Locate the cell with the specified text and output its (x, y) center coordinate. 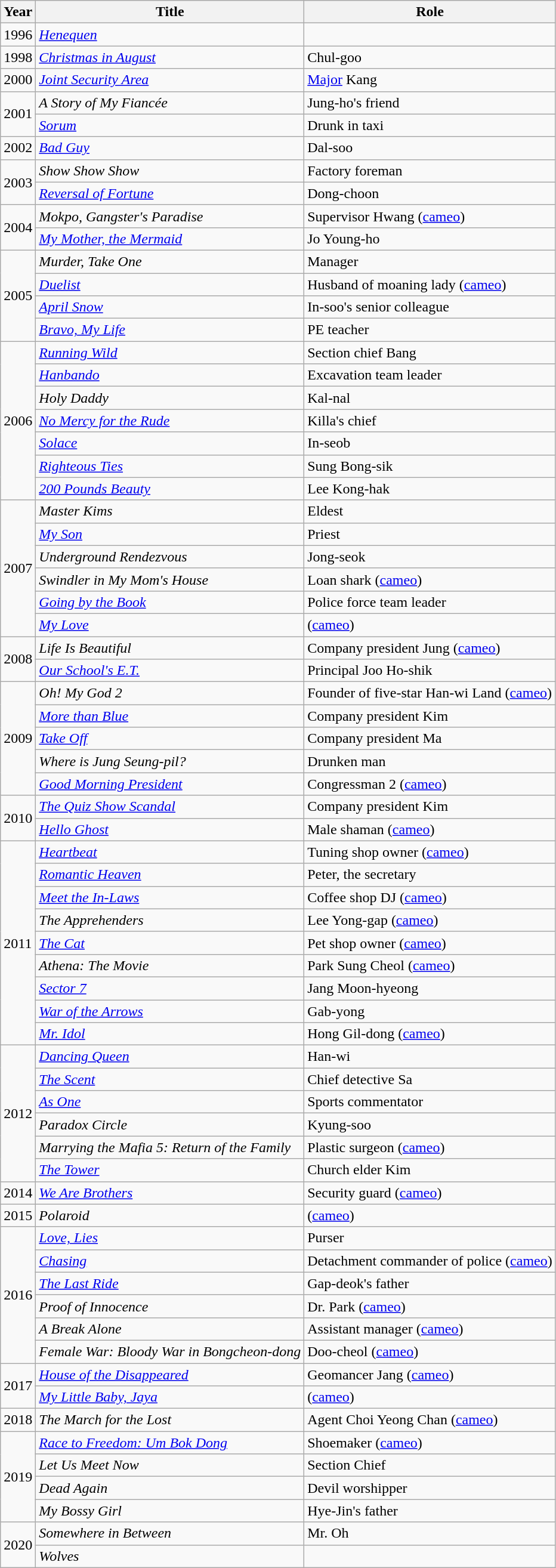
1996 (18, 35)
Church elder Kim (430, 1170)
Meet the In-Laws (170, 897)
Drunken man (430, 761)
Oh! My God 2 (170, 693)
Shoemaker (cameo) (430, 1443)
The Tower (170, 1170)
200 Pounds Beauty (170, 489)
Section Chief (430, 1465)
Hanbando (170, 375)
My Son (170, 534)
Let Us Meet Now (170, 1465)
Swindler in My Mom's House (170, 579)
Kal-nal (430, 398)
Chief detective Sa (430, 1079)
Female War: Bloody War in Bongcheon-dong (170, 1351)
Hong Gil-dong (cameo) (430, 1034)
Going by the Book (170, 602)
Solace (170, 443)
Righteous Ties (170, 466)
Mr. Oh (430, 1533)
Year (18, 12)
Agent Choi Yeong Chan (cameo) (430, 1420)
Holy Daddy (170, 398)
Sung Bong-sik (430, 466)
Life Is Beautiful (170, 647)
Gab-yong (430, 1011)
2018 (18, 1420)
2020 (18, 1545)
Husband of moaning lady (cameo) (430, 285)
Title (170, 12)
Founder of five-star Han-wi Land (cameo) (430, 693)
Christmas in August (170, 57)
Reversal of Fortune (170, 193)
2000 (18, 80)
2019 (18, 1477)
Murder, Take One (170, 261)
Security guard (cameo) (430, 1193)
Paradox Circle (170, 1125)
My Bossy Girl (170, 1511)
Mr. Idol (170, 1034)
Take Off (170, 739)
Love, Lies (170, 1238)
Jang Moon-hyeong (430, 988)
2014 (18, 1193)
Race to Freedom: Um Bok Dong (170, 1443)
Sector 7 (170, 988)
Hello Ghost (170, 829)
Polaroid (170, 1215)
Hye-Jin's father (430, 1511)
In-seob (430, 443)
Company president Jung (cameo) (430, 647)
Han-wi (430, 1057)
Jung-ho's friend (430, 103)
2001 (18, 114)
Underground Rendezvous (170, 557)
As One (170, 1102)
Eldest (430, 511)
Congressman 2 (cameo) (430, 784)
My Love (170, 625)
More than Blue (170, 716)
Good Morning President (170, 784)
War of the Arrows (170, 1011)
Somewhere in Between (170, 1533)
Sorum (170, 125)
Pet shop owner (cameo) (430, 943)
Role (430, 12)
Jo Young-ho (430, 239)
Supervisor Hwang (cameo) (430, 216)
Chul-goo (430, 57)
2002 (18, 148)
Dead Again (170, 1488)
Company president Ma (430, 739)
The Last Ride (170, 1283)
Marrying the Mafia 5: Return of the Family (170, 1147)
In-soo's senior colleague (430, 307)
The Quiz Show Scandal (170, 807)
Proof of Innocence (170, 1306)
Killa's chief (430, 421)
Sports commentator (430, 1102)
My Mother, the Mermaid (170, 239)
2007 (18, 568)
Section chief Bang (430, 353)
Athena: The Movie (170, 965)
Purser (430, 1238)
Chasing (170, 1261)
Geomancer Jang (cameo) (430, 1374)
A Story of My Fiancée (170, 103)
Loan shark (cameo) (430, 579)
Running Wild (170, 353)
PE teacher (430, 330)
Heartbeat (170, 852)
The Cat (170, 943)
Where is Jung Seung-pil? (170, 761)
Excavation team leader (430, 375)
Dancing Queen (170, 1057)
Dong-choon (430, 193)
House of the Disappeared (170, 1374)
Master Kims (170, 511)
Henequen (170, 35)
Show Show Show (170, 171)
Dal-soo (430, 148)
Coffee shop DJ (cameo) (430, 897)
Principal Joo Ho-shik (430, 671)
Factory foreman (430, 171)
2010 (18, 818)
Devil worshipper (430, 1488)
My Little Baby, Jaya (170, 1397)
Major Kang (430, 80)
April Snow (170, 307)
2006 (18, 421)
The Apprehenders (170, 920)
2016 (18, 1295)
The Scent (170, 1079)
Lee Yong-gap (cameo) (430, 920)
2012 (18, 1113)
2004 (18, 227)
2017 (18, 1385)
The March for the Lost (170, 1420)
2005 (18, 295)
No Mercy for the Rude (170, 421)
1998 (18, 57)
Tuning shop owner (cameo) (430, 852)
Priest (430, 534)
Joint Security Area (170, 80)
2009 (18, 739)
Mokpo, Gangster's Paradise (170, 216)
Wolves (170, 1556)
2003 (18, 182)
2008 (18, 659)
A Break Alone (170, 1329)
Romantic Heaven (170, 875)
Kyung-soo (430, 1125)
Lee Kong-hak (430, 489)
Bravo, My Life (170, 330)
2015 (18, 1215)
2011 (18, 943)
Dr. Park (cameo) (430, 1306)
Manager (430, 261)
Jong-seok (430, 557)
Police force team leader (430, 602)
Our School's E.T. (170, 671)
Drunk in taxi (430, 125)
Bad Guy (170, 148)
Gap-deok's father (430, 1283)
Male shaman (cameo) (430, 829)
Assistant manager (cameo) (430, 1329)
We Are Brothers (170, 1193)
Duelist (170, 285)
Peter, the secretary (430, 875)
Detachment commander of police (cameo) (430, 1261)
Plastic surgeon (cameo) (430, 1147)
Doo-cheol (cameo) (430, 1351)
Park Sung Cheol (cameo) (430, 965)
